Identify which cell holds the provided text, then report its (X, Y) central coordinate. 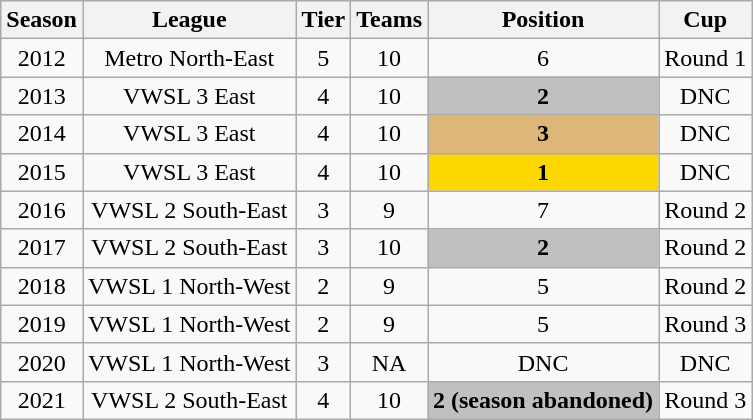
2012 (42, 58)
2017 (42, 248)
2019 (42, 324)
2018 (42, 286)
2016 (42, 210)
2014 (42, 134)
NA (390, 362)
2021 (42, 400)
1 (544, 172)
Cup (706, 20)
League (189, 20)
6 (544, 58)
2020 (42, 362)
7 (544, 210)
Season (42, 20)
2 (season abandoned) (544, 400)
Teams (390, 20)
Tier (324, 20)
Round 1 (706, 58)
2013 (42, 96)
Metro North-East (189, 58)
Position (544, 20)
2015 (42, 172)
